Detect which cell encompasses the target text, then output its (x, y) center coordinate. 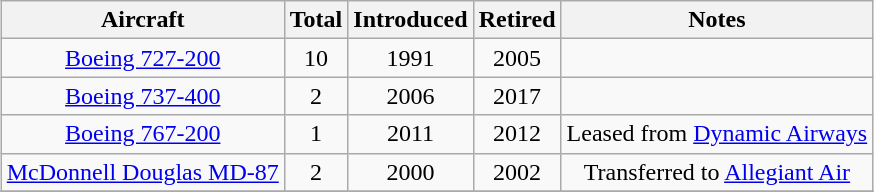
Aircraft (142, 20)
10 (316, 58)
McDonnell Douglas MD-87 (142, 172)
Boeing 767-200 (142, 134)
2005 (517, 58)
1 (316, 134)
1991 (410, 58)
2002 (517, 172)
Leased from Dynamic Airways (717, 134)
2011 (410, 134)
Boeing 727-200 (142, 58)
Total (316, 20)
Boeing 737-400 (142, 96)
Transferred to Allegiant Air (717, 172)
Notes (717, 20)
Introduced (410, 20)
2006 (410, 96)
Retired (517, 20)
2000 (410, 172)
2012 (517, 134)
2017 (517, 96)
